Detect which cell encompasses the target text, then output its (X, Y) center coordinate. 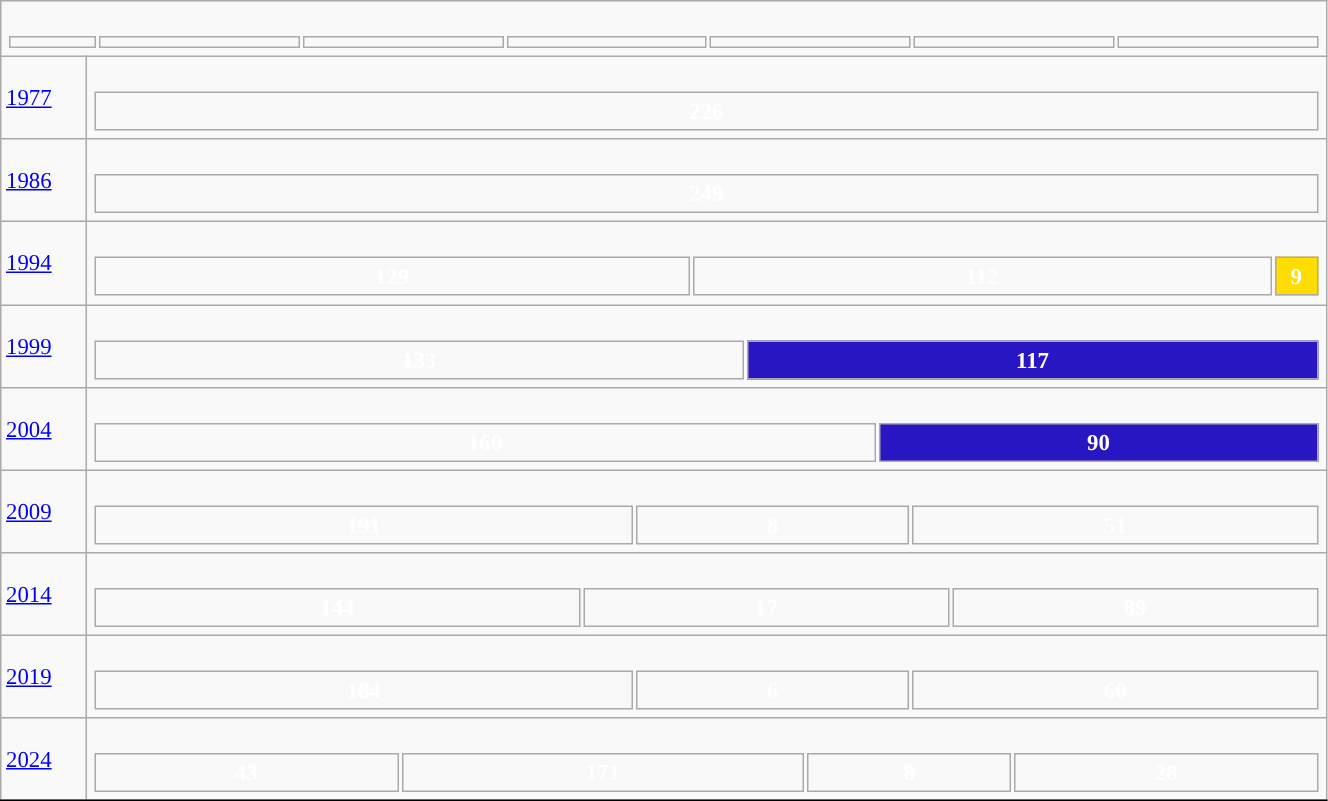
2024 (44, 760)
144 17 89 (706, 594)
129 (392, 276)
1986 (44, 180)
144 (338, 608)
191 (364, 524)
60 (1115, 690)
133 (420, 360)
43 171 8 28 (706, 760)
1977 (44, 98)
6 (772, 690)
184 6 60 (706, 676)
90 (1098, 442)
129 112 9 (706, 264)
43 (247, 772)
51 (1115, 524)
2014 (44, 594)
89 (1135, 608)
133 117 (706, 346)
184 (364, 690)
1994 (44, 264)
117 (1032, 360)
171 (602, 772)
17 (766, 608)
9 (1296, 276)
112 (982, 276)
2004 (44, 428)
160 (486, 442)
2019 (44, 676)
28 (1166, 772)
1999 (44, 346)
191 8 51 (706, 512)
160 90 (706, 428)
2009 (44, 512)
